Search for the cell housing the specified text and yield its [x, y] center coordinate. 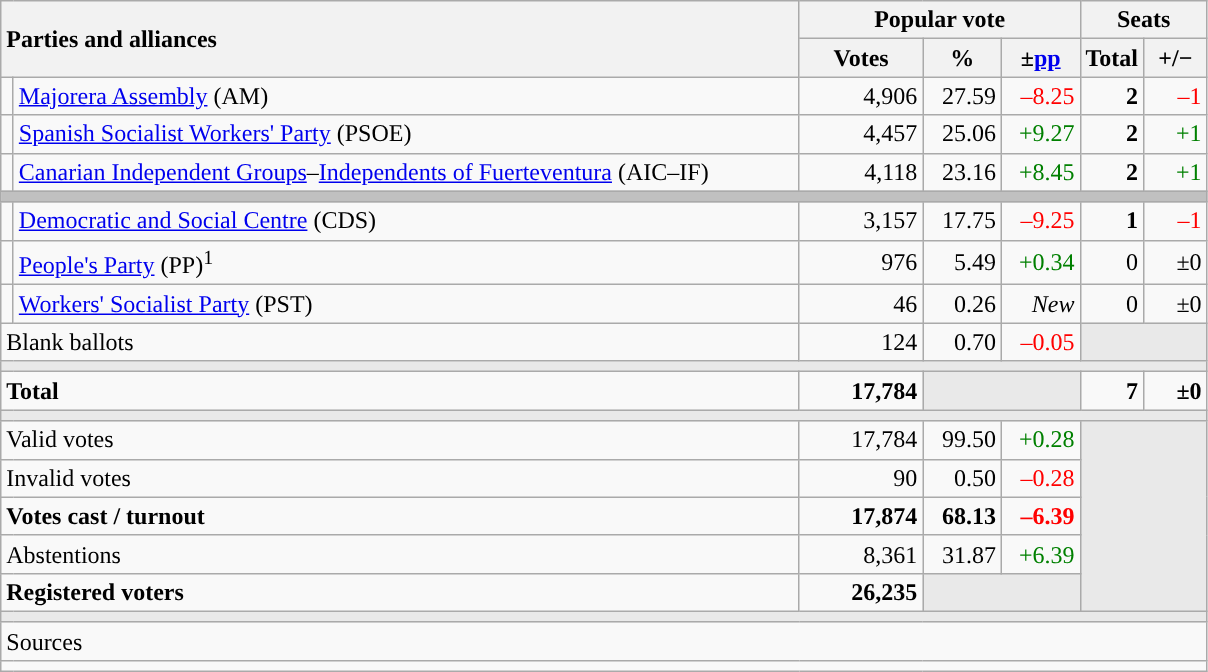
68.13 [962, 516]
4,457 [861, 134]
46 [861, 304]
Parties and alliances [400, 39]
+6.39 [1040, 554]
+0.28 [1040, 440]
Blank ballots [400, 342]
Votes cast / turnout [400, 516]
4,118 [861, 172]
99.50 [962, 440]
–6.39 [1040, 516]
7 [1112, 391]
Abstentions [400, 554]
1 [1112, 221]
–8.25 [1040, 96]
New [1040, 304]
3,157 [861, 221]
Workers' Socialist Party (PST) [406, 304]
Canarian Independent Groups–Independents of Fuerteventura (AIC–IF) [406, 172]
0.70 [962, 342]
–9.25 [1040, 221]
People's Party (PP)1 [406, 262]
Majorera Assembly (AM) [406, 96]
Invalid votes [400, 478]
Seats [1144, 20]
17.75 [962, 221]
Democratic and Social Centre (CDS) [406, 221]
+8.45 [1040, 172]
Registered voters [400, 592]
27.59 [962, 96]
4,906 [861, 96]
25.06 [962, 134]
31.87 [962, 554]
976 [861, 262]
0.50 [962, 478]
5.49 [962, 262]
+/− [1176, 58]
8,361 [861, 554]
–0.05 [1040, 342]
Valid votes [400, 440]
% [962, 58]
Sources [604, 641]
23.16 [962, 172]
Popular vote [940, 20]
26,235 [861, 592]
±pp [1040, 58]
–0.28 [1040, 478]
0.26 [962, 304]
17,874 [861, 516]
90 [861, 478]
+9.27 [1040, 134]
124 [861, 342]
+0.34 [1040, 262]
Spanish Socialist Workers' Party (PSOE) [406, 134]
Votes [861, 58]
